Determine the (X, Y) coordinate at the center of the cell enclosing the given text.  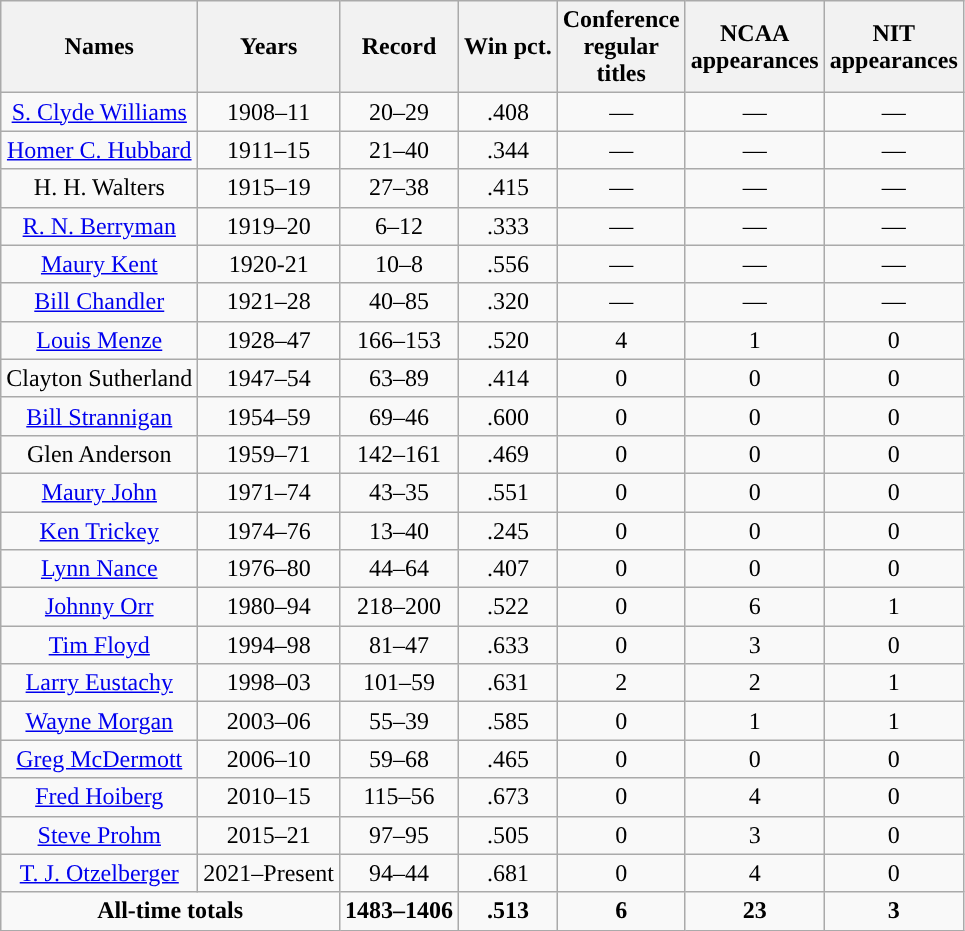
Names (100, 47)
Lynn Nance (100, 569)
1959–71 (269, 454)
1908–11 (269, 112)
142–161 (400, 454)
.681 (508, 873)
1971–74 (269, 492)
S. Clyde Williams (100, 112)
6–12 (400, 226)
43–35 (400, 492)
.556 (508, 264)
44–64 (400, 569)
Louis Menze (100, 340)
166–153 (400, 340)
1974–76 (269, 531)
101–59 (400, 683)
.469 (508, 454)
55–39 (400, 721)
1921–28 (269, 302)
1994–98 (269, 645)
Maury Kent (100, 264)
2021–Present (269, 873)
2010–15 (269, 797)
1920-21 (269, 264)
81–47 (400, 645)
Bill Strannigan (100, 416)
.522 (508, 607)
1928–47 (269, 340)
.600 (508, 416)
40–85 (400, 302)
1954–59 (269, 416)
69–46 (400, 416)
2015–21 (269, 835)
Record (400, 47)
218–200 (400, 607)
.407 (508, 569)
Maury John (100, 492)
.344 (508, 150)
115–56 (400, 797)
1998–03 (269, 683)
H. H. Walters (100, 188)
Bill Chandler (100, 302)
R. N. Berryman (100, 226)
Steve Prohm (100, 835)
Larry Eustachy (100, 683)
Johnny Orr (100, 607)
Wayne Morgan (100, 721)
27–38 (400, 188)
1976–80 (269, 569)
.415 (508, 188)
.673 (508, 797)
21–40 (400, 150)
.513 (508, 911)
.551 (508, 492)
NITappearances (894, 47)
.631 (508, 683)
2006–10 (269, 759)
59–68 (400, 759)
.585 (508, 721)
Fred Hoiberg (100, 797)
2003–06 (269, 721)
Glen Anderson (100, 454)
.408 (508, 112)
Ken Trickey (100, 531)
63–89 (400, 378)
NCAAappearances (754, 47)
.333 (508, 226)
.520 (508, 340)
.465 (508, 759)
Homer C. Hubbard (100, 150)
Greg McDermott (100, 759)
.414 (508, 378)
94–44 (400, 873)
1980–94 (269, 607)
T. J. Otzelberger (100, 873)
97–95 (400, 835)
1915–19 (269, 188)
Tim Floyd (100, 645)
All-time totals (170, 911)
.320 (508, 302)
.245 (508, 531)
10–8 (400, 264)
Years (269, 47)
Clayton Sutherland (100, 378)
1919–20 (269, 226)
20–29 (400, 112)
1947–54 (269, 378)
23 (754, 911)
Conferenceregulartitles (621, 47)
.505 (508, 835)
1483–1406 (400, 911)
1911–15 (269, 150)
Win pct. (508, 47)
13–40 (400, 531)
.633 (508, 645)
